For the text-containing cell, return its midpoint in (X, Y) coordinate format. 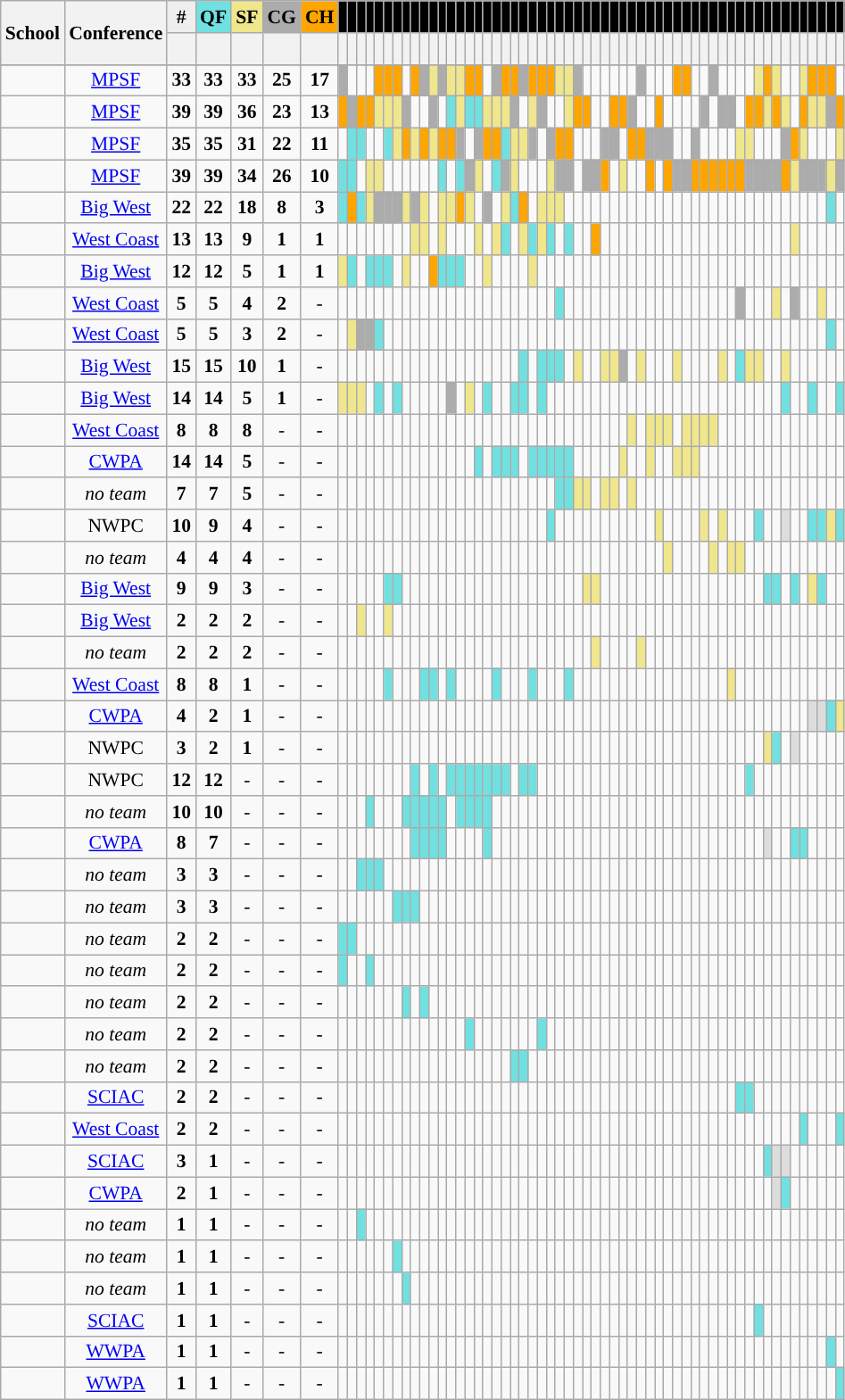
11 (319, 145)
34 (246, 176)
26 (282, 176)
25 (282, 80)
CG (282, 17)
Conference (116, 32)
18 (246, 208)
CH (319, 17)
QF (213, 17)
17 (319, 80)
23 (282, 112)
36 (246, 112)
School (32, 32)
31 (246, 145)
# (181, 17)
SF (246, 17)
